Locate the cell with the specified text and output its [x, y] center coordinate. 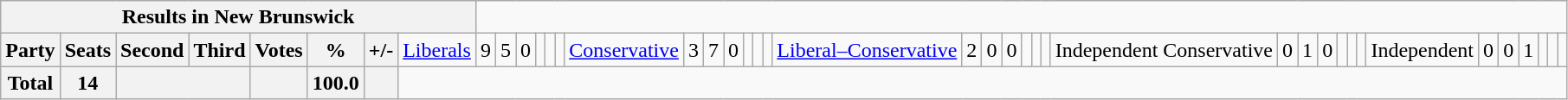
Conservative [624, 50]
100.0 [336, 83]
Total [30, 83]
9 [485, 50]
+/- [381, 50]
Party [30, 50]
Liberal–Conservative [868, 50]
Liberals [437, 50]
7 [713, 50]
2 [971, 50]
Second [152, 50]
Independent [1423, 50]
% [336, 50]
Results in New Brunswick [239, 17]
Independent Conservative [1164, 50]
14 [87, 83]
Seats [87, 50]
5 [506, 50]
3 [693, 50]
Votes [279, 50]
Third [220, 50]
